Determine the [x, y] coordinate at the center of the cell enclosing the given text.  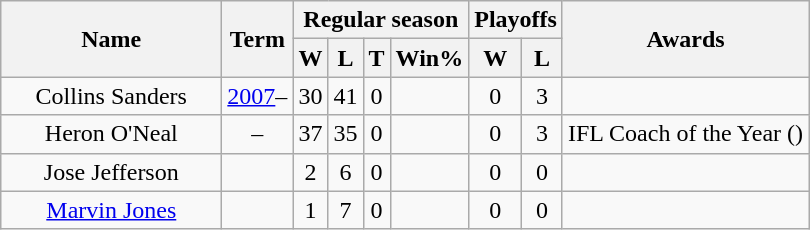
Win% [430, 58]
IFL Coach of the Year () [685, 134]
30 [310, 96]
7 [346, 210]
T [376, 58]
Heron O'Neal [112, 134]
35 [346, 134]
Playoffs [516, 20]
Jose Jefferson [112, 172]
2007– [258, 96]
37 [310, 134]
2 [310, 172]
Awards [685, 39]
Collins Sanders [112, 96]
Regular season [381, 20]
Marvin Jones [112, 210]
Name [112, 39]
41 [346, 96]
Term [258, 39]
– [258, 134]
1 [310, 210]
6 [346, 172]
